Provide the [x, y] coordinate of the cell's center where the given text is located.  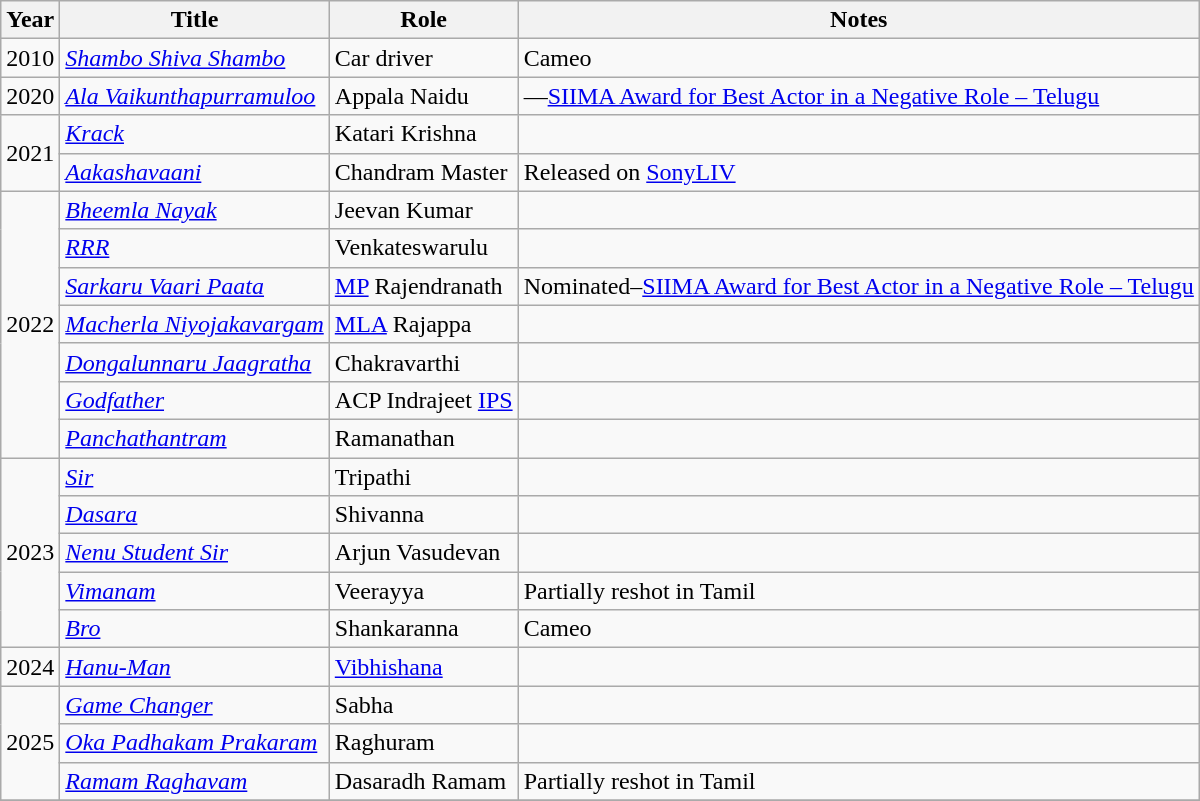
Hanu-Man [194, 667]
Oka Padhakam Prakaram [194, 743]
Dasaradh Ramam [424, 781]
2025 [30, 743]
Dasara [194, 515]
Title [194, 20]
Shambo Shiva Shambo [194, 58]
Bheemla Nayak [194, 210]
ACP Indrajeet IPS [424, 400]
Year [30, 20]
Nenu Student Sir [194, 553]
Chakravarthi [424, 362]
Jeevan Kumar [424, 210]
Veerayya [424, 591]
Notes [858, 20]
Role [424, 20]
Panchathantram [194, 438]
Game Changer [194, 705]
Arjun Vasudevan [424, 553]
Sir [194, 477]
Raghuram [424, 743]
Sabha [424, 705]
2023 [30, 553]
Car driver [424, 58]
Katari Krishna [424, 134]
Chandram Master [424, 172]
Ala Vaikunthapurramuloo [194, 96]
Macherla Niyojakavargam [194, 324]
MP Rajendranath [424, 286]
2020 [30, 96]
2022 [30, 324]
Tripathi [424, 477]
Ramam Raghavam [194, 781]
Dongalunnaru Jaagratha [194, 362]
Godfather [194, 400]
2024 [30, 667]
Shankaranna [424, 629]
Sarkaru Vaari Paata [194, 286]
Bro [194, 629]
Ramanathan [424, 438]
Released on SonyLIV [858, 172]
—SIIMA Award for Best Actor in a Negative Role – Telugu [858, 96]
Krack [194, 134]
Venkateswarulu [424, 248]
2010 [30, 58]
Nominated–SIIMA Award for Best Actor in a Negative Role – Telugu [858, 286]
Aakashavaani [194, 172]
Shivanna [424, 515]
MLA Rajappa [424, 324]
Vibhishana [424, 667]
RRR [194, 248]
2021 [30, 153]
Vimanam [194, 591]
Appala Naidu [424, 96]
